From the cell containing the given text, extract its center point as (x, y) coordinate. 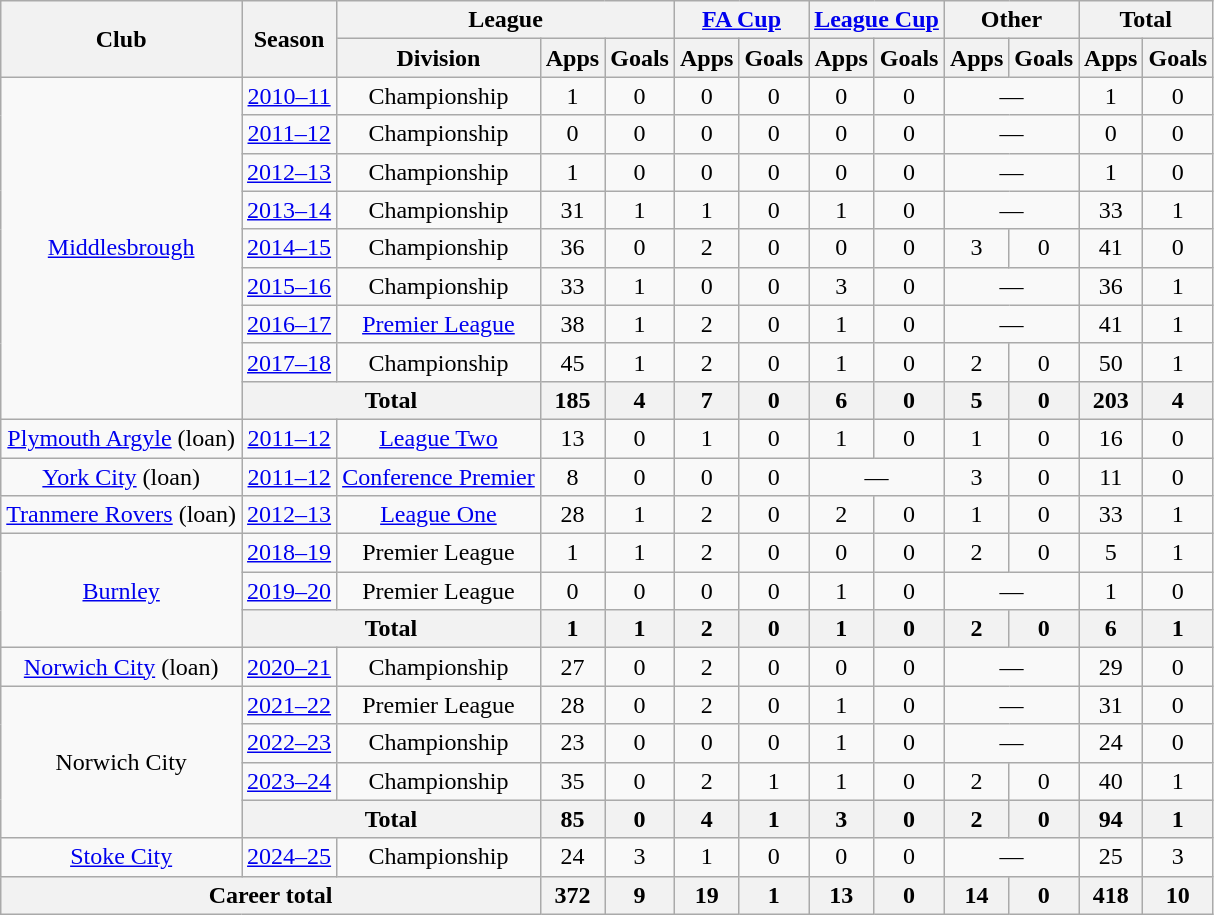
23 (572, 743)
Burnley (122, 591)
2020–21 (290, 667)
2015–16 (290, 286)
Stoke City (122, 857)
2018–19 (290, 553)
19 (706, 895)
85 (572, 819)
9 (640, 895)
2016–17 (290, 324)
Club (122, 39)
2023–24 (290, 781)
14 (976, 895)
35 (572, 781)
Other (1011, 20)
2014–15 (290, 248)
2019–20 (290, 591)
45 (572, 362)
38 (572, 324)
Conference Premier (439, 477)
25 (1111, 857)
11 (1111, 477)
50 (1111, 362)
185 (572, 400)
16 (1111, 438)
2022–23 (290, 743)
FA Cup (741, 20)
27 (572, 667)
203 (1111, 400)
York City (loan) (122, 477)
Norwich City (122, 762)
League Two (439, 438)
29 (1111, 667)
10 (1178, 895)
2013–14 (290, 210)
2021–22 (290, 705)
League Cup (877, 20)
2010–11 (290, 96)
Career total (271, 895)
Season (290, 39)
372 (572, 895)
40 (1111, 781)
Middlesbrough (122, 248)
Norwich City (loan) (122, 667)
8 (572, 477)
2024–25 (290, 857)
418 (1111, 895)
Tranmere Rovers (loan) (122, 515)
League One (439, 515)
Division (439, 58)
2017–18 (290, 362)
Plymouth Argyle (loan) (122, 438)
League (506, 20)
94 (1111, 819)
7 (706, 400)
